Provide the (X, Y) coordinate of the cell's center where the given text is located.  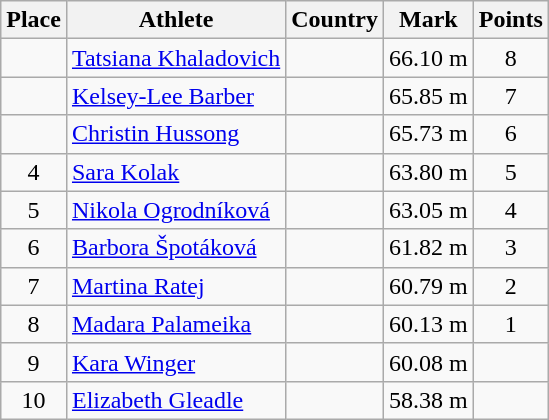
10 (34, 400)
3 (510, 248)
Elizabeth Gleadle (176, 400)
Barbora Špotáková (176, 248)
Kara Winger (176, 362)
61.82 m (428, 248)
Place (34, 20)
9 (34, 362)
Tatsiana Khaladovich (176, 58)
Kelsey-Lee Barber (176, 96)
60.13 m (428, 324)
Athlete (176, 20)
Mark (428, 20)
65.85 m (428, 96)
Nikola Ogrodníková (176, 210)
1 (510, 324)
63.05 m (428, 210)
Martina Ratej (176, 286)
60.79 m (428, 286)
Christin Hussong (176, 134)
Country (335, 20)
60.08 m (428, 362)
58.38 m (428, 400)
63.80 m (428, 172)
2 (510, 286)
Sara Kolak (176, 172)
65.73 m (428, 134)
Madara Palameika (176, 324)
66.10 m (428, 58)
Points (510, 20)
